From the cell containing the given text, extract its center point as (x, y) coordinate. 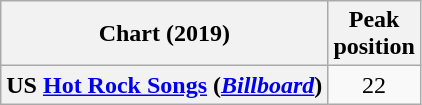
US Hot Rock Songs (Billboard) (164, 85)
Peakposition (374, 34)
Chart (2019) (164, 34)
22 (374, 85)
